Extract the [X, Y] coordinate from the center of the cell holding the provided text.  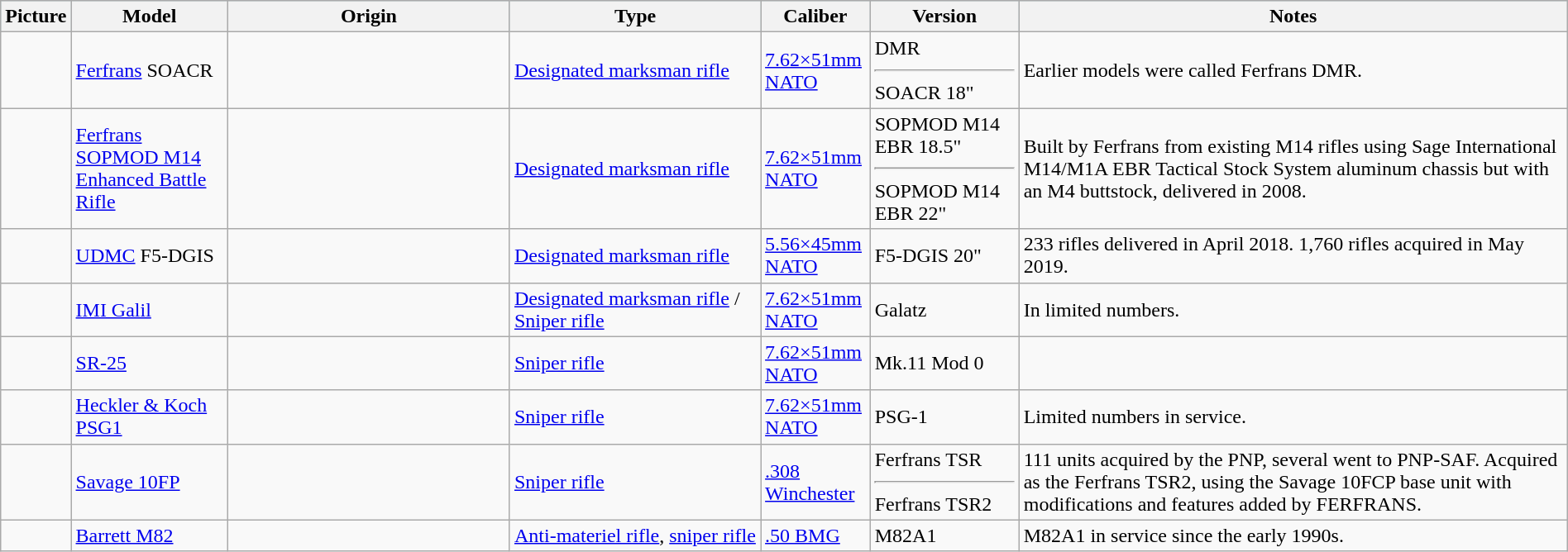
Limited numbers in service. [1293, 416]
PSG-1 [944, 416]
Version [944, 17]
Galatz [944, 309]
Heckler & Koch PSG1 [149, 416]
Ferfrans SOACR [149, 70]
Earlier models were called Ferfrans DMR. [1293, 70]
233 rifles delivered in April 2018. 1,760 rifles acquired in May 2019. [1293, 256]
M82A1 in service since the early 1990s. [1293, 535]
SOPMOD M14 EBR 18.5"SOPMOD M14 EBR 22" [944, 169]
DMRSOACR 18" [944, 70]
.50 BMG [815, 535]
Caliber [815, 17]
F5-DGIS 20" [944, 256]
Origin [369, 17]
.308 Winchester [815, 482]
Picture [36, 17]
M82A1 [944, 535]
Type [635, 17]
Anti-materiel rifle, sniper rifle [635, 535]
UDMC F5-DGIS [149, 256]
In limited numbers. [1293, 309]
Designated marksman rifle / Sniper rifle [635, 309]
Notes [1293, 17]
Mk.11 Mod 0 [944, 364]
Ferfrans SOPMOD M14 Enhanced Battle Rifle [149, 169]
5.56×45mm NATO [815, 256]
SR-25 [149, 364]
Model [149, 17]
Barrett M82 [149, 535]
Ferfrans TSRFerfrans TSR2 [944, 482]
IMI Galil [149, 309]
Savage 10FP [149, 482]
